Extract the (x, y) coordinate from the center of the cell holding the provided text.  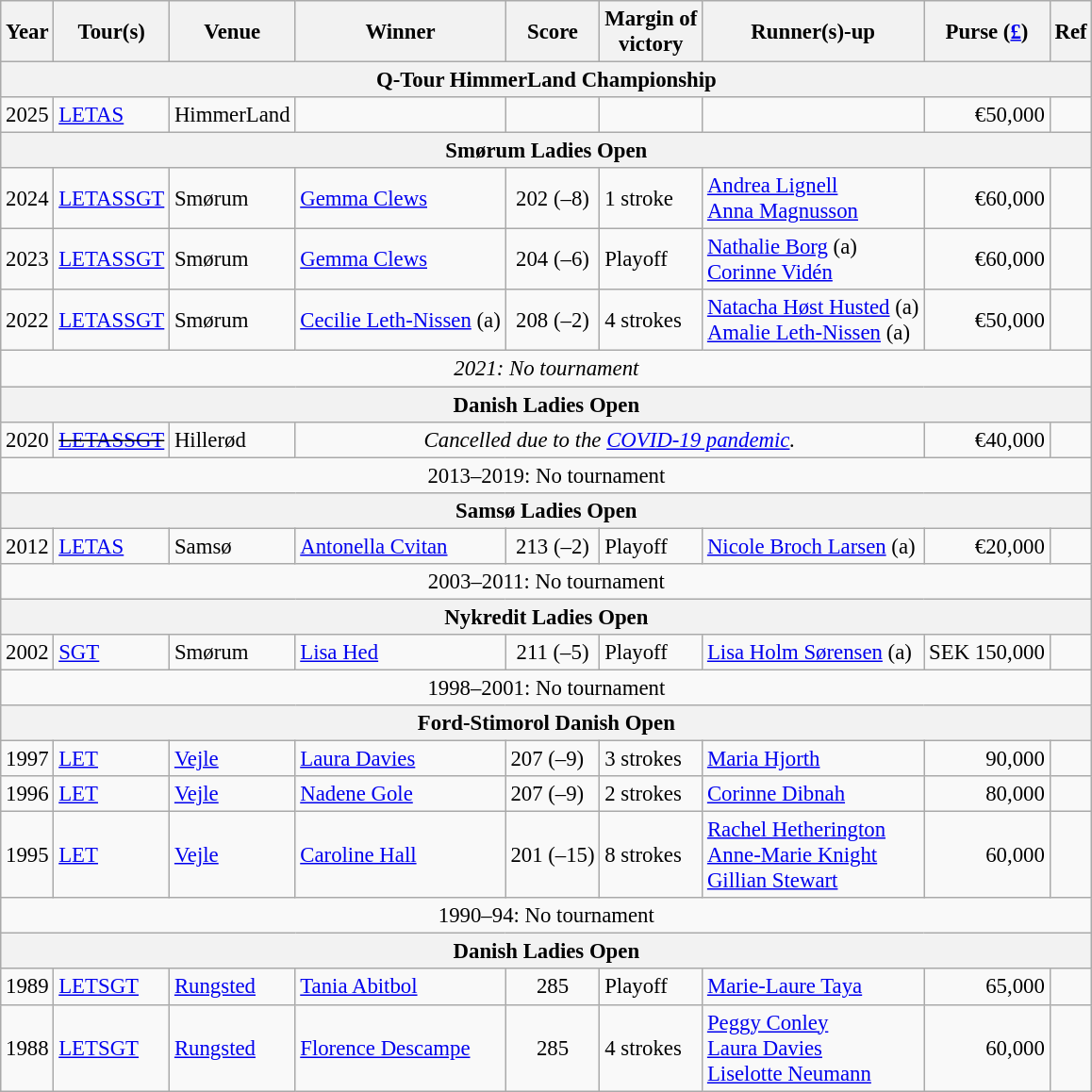
1997 (27, 759)
Laura Davies (400, 759)
Nykredit Ladies Open (547, 617)
Smørum Ladies Open (547, 151)
Year (27, 32)
Samsø Ladies Open (547, 510)
65,000 (986, 987)
Andrea Lignell Anna Magnusson (813, 198)
Nathalie Borg (a) Corinne Vidén (813, 260)
Winner (400, 32)
Lisa Hed (400, 653)
€40,000 (986, 439)
Cancelled due to the COVID-19 pandemic. (609, 439)
Venue (232, 32)
1990–94: No tournament (547, 916)
2013–2019: No tournament (547, 475)
80,000 (986, 794)
Margin ofvictory (651, 32)
2025 (27, 115)
Tour(s) (111, 32)
211 (–5) (553, 653)
1996 (27, 794)
Rachel Hetherington Anne-Marie Knight Gillian Stewart (813, 855)
Peggy Conley Laura Davies Liselotte Neumann (813, 1048)
8 strokes (651, 855)
Nicole Broch Larsen (a) (813, 546)
2 strokes (651, 794)
Cecilie Leth-Nissen (a) (400, 321)
204 (–6) (553, 260)
202 (–8) (553, 198)
2003–2011: No tournament (547, 582)
Lisa Holm Sørensen (a) (813, 653)
208 (–2) (553, 321)
HimmerLand (232, 115)
3 strokes (651, 759)
Caroline Hall (400, 855)
90,000 (986, 759)
201 (–15) (553, 855)
Hillerød (232, 439)
1989 (27, 987)
Q-Tour HimmerLand Championship (547, 80)
1995 (27, 855)
Samsø (232, 546)
Score (553, 32)
€20,000 (986, 546)
213 (–2) (553, 546)
SGT (111, 653)
1998–2001: No tournament (547, 687)
Nadene Gole (400, 794)
Tania Abitbol (400, 987)
Ref (1071, 32)
Florence Descampe (400, 1048)
Marie-Laure Taya (813, 987)
2012 (27, 546)
2002 (27, 653)
Ford-Stimorol Danish Open (547, 723)
2021: No tournament (547, 369)
1988 (27, 1048)
1 stroke (651, 198)
Runner(s)-up (813, 32)
2024 (27, 198)
2022 (27, 321)
2020 (27, 439)
SEK 150,000 (986, 653)
Purse (£) (986, 32)
Maria Hjorth (813, 759)
Antonella Cvitan (400, 546)
2023 (27, 260)
Corinne Dibnah (813, 794)
Natacha Høst Husted (a) Amalie Leth-Nissen (a) (813, 321)
